Identify which cell holds the provided text, then report its (X, Y) central coordinate. 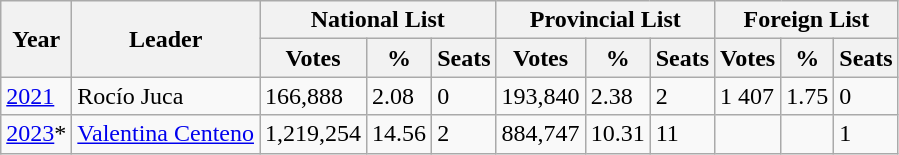
1 407 (748, 96)
Foreign List (807, 20)
1,219,254 (314, 134)
Year (36, 39)
2.38 (618, 96)
Rocío Juca (166, 96)
2023* (36, 134)
2.08 (400, 96)
Valentina Centeno (166, 134)
1.75 (808, 96)
10.31 (618, 134)
14.56 (400, 134)
166,888 (314, 96)
2021 (36, 96)
Provincial List (606, 20)
884,747 (540, 134)
193,840 (540, 96)
National List (378, 20)
Leader (166, 39)
11 (682, 134)
1 (866, 134)
